Identify which cell holds the provided text, then report its [X, Y] central coordinate. 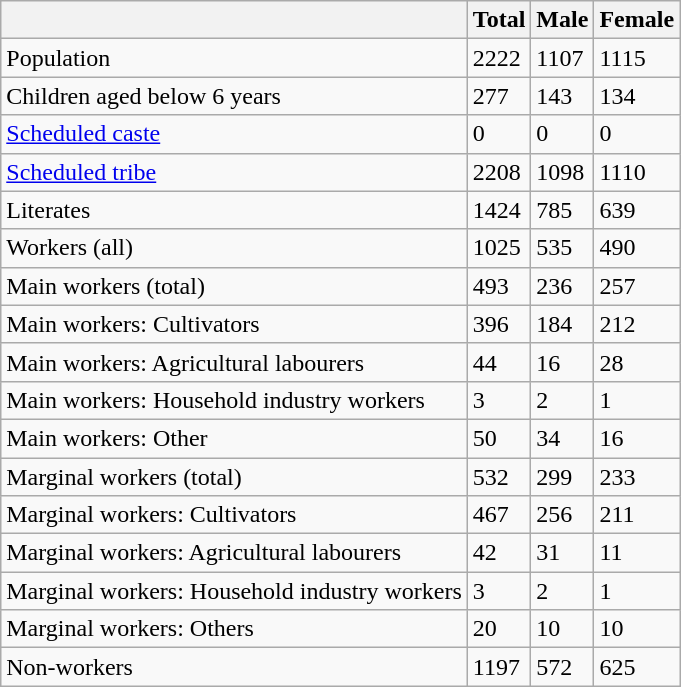
31 [562, 553]
50 [499, 438]
28 [637, 362]
11 [637, 553]
212 [637, 324]
1115 [637, 58]
Main workers: Other [234, 438]
2208 [499, 172]
233 [637, 477]
Marginal workers: Cultivators [234, 515]
467 [499, 515]
1424 [499, 210]
1107 [562, 58]
Population [234, 58]
490 [637, 248]
236 [562, 286]
42 [499, 553]
277 [499, 96]
Non-workers [234, 667]
785 [562, 210]
257 [637, 286]
Marginal workers (total) [234, 477]
143 [562, 96]
299 [562, 477]
2222 [499, 58]
Main workers (total) [234, 286]
1110 [637, 172]
Scheduled caste [234, 134]
572 [562, 667]
639 [637, 210]
396 [499, 324]
Main workers: Household industry workers [234, 400]
44 [499, 362]
20 [499, 629]
Main workers: Agricultural labourers [234, 362]
Literates [234, 210]
Marginal workers: Household industry workers [234, 591]
1197 [499, 667]
184 [562, 324]
625 [637, 667]
Children aged below 6 years [234, 96]
211 [637, 515]
Scheduled tribe [234, 172]
Main workers: Cultivators [234, 324]
134 [637, 96]
532 [499, 477]
256 [562, 515]
34 [562, 438]
Marginal workers: Agricultural labourers [234, 553]
535 [562, 248]
1098 [562, 172]
493 [499, 286]
1025 [499, 248]
Male [562, 20]
Total [499, 20]
Marginal workers: Others [234, 629]
Female [637, 20]
Workers (all) [234, 248]
